Pinpoint the cell where the given text exists, returning its [X, Y] midpoint coordinate. 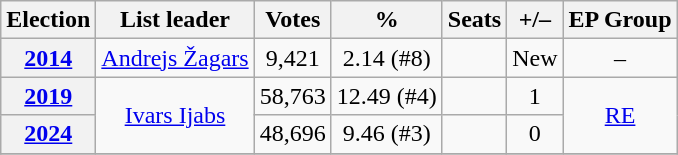
2014 [48, 58]
Election [48, 20]
48,696 [292, 134]
9.46 (#3) [386, 134]
+/– [535, 20]
2019 [48, 96]
12.49 (#4) [386, 96]
Votes [292, 20]
– [620, 58]
2024 [48, 134]
List leader [175, 20]
% [386, 20]
EP Group [620, 20]
58,763 [292, 96]
Ivars Ijabs [175, 115]
Andrejs Žagars [175, 58]
1 [535, 96]
Seats [474, 20]
0 [535, 134]
New [535, 58]
2.14 (#8) [386, 58]
RE [620, 115]
9,421 [292, 58]
